Provide the [X, Y] coordinate of the cell's center where the given text is located.  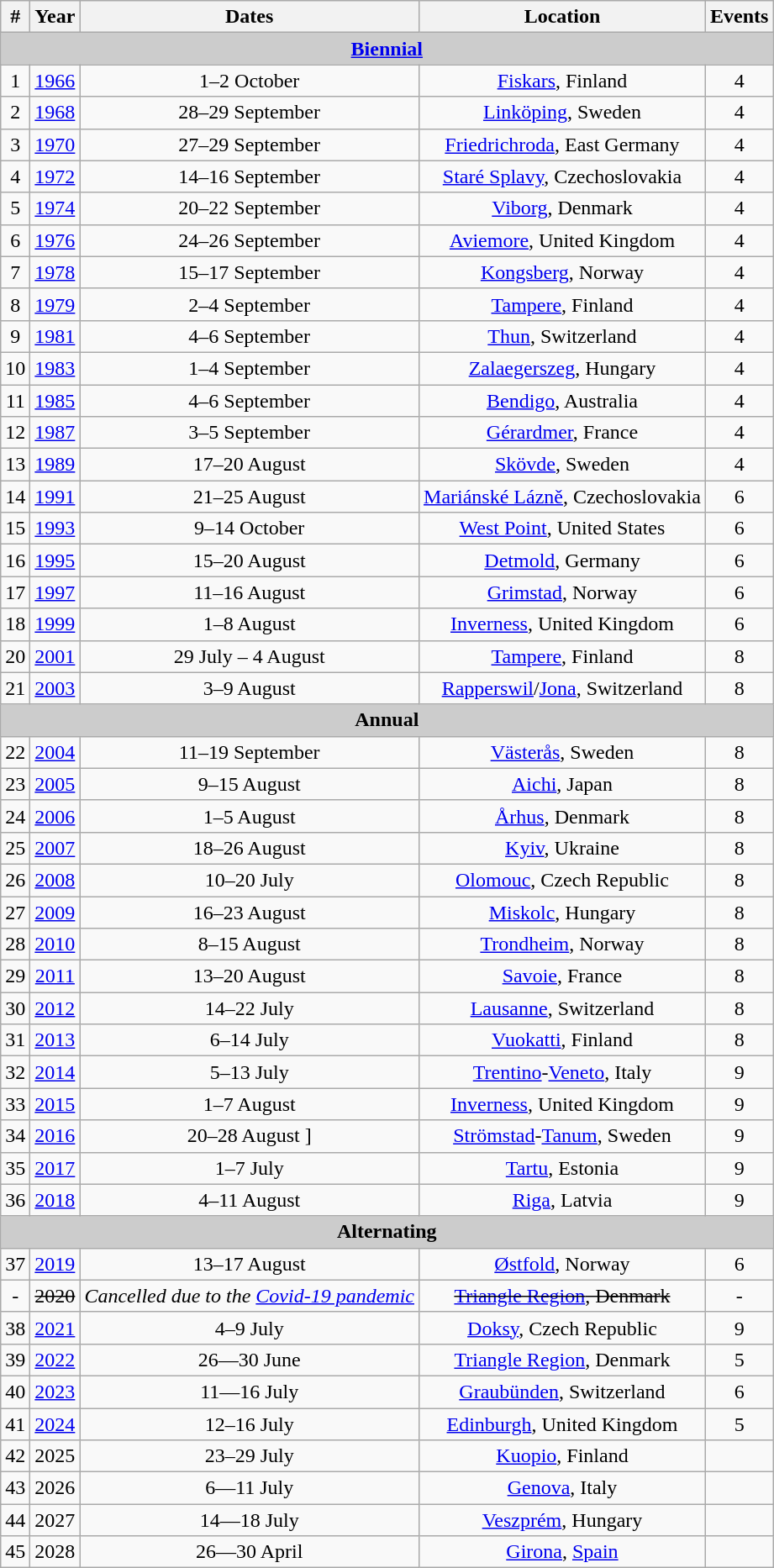
2016 [55, 1136]
3–5 September [250, 433]
13 [15, 465]
Girona, Spain [563, 1552]
29 [15, 976]
Gérardmer, France [563, 433]
6–14 July [250, 1040]
1987 [55, 433]
10–20 July [250, 880]
2011 [55, 976]
2009 [55, 912]
14–22 July [250, 1008]
1 [15, 81]
# [15, 17]
2013 [55, 1040]
21–25 August [250, 497]
44 [15, 1520]
Trondheim, Norway [563, 944]
Events [739, 17]
16–23 August [250, 912]
Edinburgh, United Kingdom [563, 1424]
35 [15, 1168]
Vuokatti, Finland [563, 1040]
11–19 September [250, 752]
2008 [55, 880]
30 [15, 1008]
Genova, Italy [563, 1488]
1985 [55, 401]
Lausanne, Switzerland [563, 1008]
21 [15, 688]
28 [15, 944]
25 [15, 848]
3 [15, 145]
1979 [55, 304]
23–29 July [250, 1456]
1991 [55, 497]
2004 [55, 752]
26—30 June [250, 1360]
1983 [55, 368]
2023 [55, 1392]
26 [15, 880]
11—16 July [250, 1392]
Cancelled due to the Covid-19 pandemic [250, 1296]
1968 [55, 113]
Thun, Switzerland [563, 336]
Strömstad-Tanum, Sweden [563, 1136]
9–14 October [250, 529]
Linköping, Sweden [563, 113]
Miskolc, Hungary [563, 912]
Viborg, Denmark [563, 208]
39 [15, 1360]
2001 [55, 656]
Kuopio, Finland [563, 1456]
15 [15, 529]
27 [15, 912]
Tartu, Estonia [563, 1168]
12 [15, 433]
15–17 September [250, 272]
4–11 August [250, 1200]
1978 [55, 272]
Location [563, 17]
Olomouc, Czech Republic [563, 880]
3–9 August [250, 688]
29 July – 4 August [250, 656]
9–15 August [250, 784]
2 [15, 113]
1974 [55, 208]
Year [55, 17]
Rapperswil/Jona, Switzerland [563, 688]
Annual [387, 720]
45 [15, 1552]
22 [15, 752]
Biennial [387, 49]
Alternating [387, 1232]
11–16 August [250, 592]
20–28 August ] [250, 1136]
1972 [55, 176]
40 [15, 1392]
2020 [55, 1296]
2025 [55, 1456]
43 [15, 1488]
38 [15, 1328]
2026 [55, 1488]
2010 [55, 944]
2006 [55, 816]
Bendigo, Australia [563, 401]
15–20 August [250, 560]
1989 [55, 465]
Trentino-Veneto, Italy [563, 1072]
17–20 August [250, 465]
33 [15, 1104]
37 [15, 1264]
36 [15, 1200]
24–26 September [250, 240]
8–15 August [250, 944]
18 [15, 624]
1999 [55, 624]
1995 [55, 560]
1976 [55, 240]
Aichi, Japan [563, 784]
20–22 September [250, 208]
24 [15, 816]
5–13 July [250, 1072]
16 [15, 560]
1966 [55, 81]
1997 [55, 592]
1981 [55, 336]
2027 [55, 1520]
18–26 August [250, 848]
Dates [250, 17]
2005 [55, 784]
1–5 August [250, 816]
West Point, United States [563, 529]
Veszprém, Hungary [563, 1520]
42 [15, 1456]
2019 [55, 1264]
2012 [55, 1008]
4–9 July [250, 1328]
1970 [55, 145]
Fiskars, Finland [563, 81]
Friedrichroda, East Germany [563, 145]
2015 [55, 1104]
41 [15, 1424]
28–29 September [250, 113]
Østfold, Norway [563, 1264]
11 [15, 401]
1–7 August [250, 1104]
14 [15, 497]
Västerås, Sweden [563, 752]
1–7 July [250, 1168]
Århus, Denmark [563, 816]
Savoie, France [563, 976]
2022 [55, 1360]
12–16 July [250, 1424]
32 [15, 1072]
13–17 August [250, 1264]
2–4 September [250, 304]
27–29 September [250, 145]
14—18 July [250, 1520]
Grimstad, Norway [563, 592]
2003 [55, 688]
Kongsberg, Norway [563, 272]
1–4 September [250, 368]
Kyiv, Ukraine [563, 848]
34 [15, 1136]
23 [15, 784]
20 [15, 656]
31 [15, 1040]
Aviemore, United Kingdom [563, 240]
2028 [55, 1552]
Staré Splavy, Czechoslovakia [563, 176]
2017 [55, 1168]
14–16 September [250, 176]
2024 [55, 1424]
2007 [55, 848]
17 [15, 592]
Graubünden, Switzerland [563, 1392]
2021 [55, 1328]
Riga, Latvia [563, 1200]
Mariánské Lázně, Czechoslovakia [563, 497]
26—30 April [250, 1552]
Skövde, Sweden [563, 465]
Doksy, Czech Republic [563, 1328]
2018 [55, 1200]
2014 [55, 1072]
1993 [55, 529]
1–2 October [250, 81]
1–8 August [250, 624]
7 [15, 272]
Zalaegerszeg, Hungary [563, 368]
10 [15, 368]
Detmold, Germany [563, 560]
6—11 July [250, 1488]
13–20 August [250, 976]
